Return (X, Y) of the center of cell containing provided text 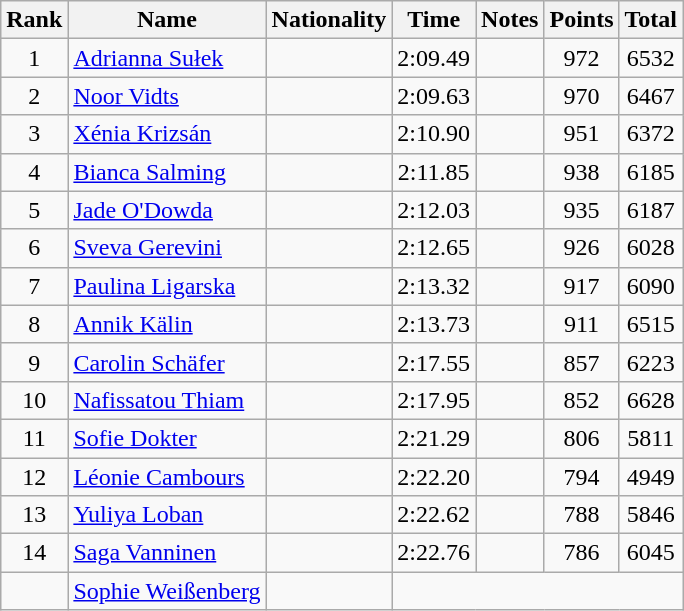
Time (434, 20)
Sophie Weißenberg (167, 591)
8 (34, 324)
2:17.55 (434, 362)
Saga Vanninen (167, 553)
10 (34, 400)
11 (34, 438)
12 (34, 477)
2:13.73 (434, 324)
2:21.29 (434, 438)
2:11.85 (434, 172)
951 (582, 134)
2:09.63 (434, 96)
Annik Kälin (167, 324)
4 (34, 172)
Léonie Cambours (167, 477)
6467 (651, 96)
6532 (651, 58)
6045 (651, 553)
6 (34, 248)
6223 (651, 362)
2:22.76 (434, 553)
Points (582, 20)
6515 (651, 324)
Jade O'Dowda (167, 210)
857 (582, 362)
7 (34, 286)
6028 (651, 248)
Noor Vidts (167, 96)
806 (582, 438)
Nafissatou Thiam (167, 400)
2:17.95 (434, 400)
1 (34, 58)
5 (34, 210)
2:22.62 (434, 515)
2:13.32 (434, 286)
6185 (651, 172)
Rank (34, 20)
Total (651, 20)
6187 (651, 210)
Sofie Dokter (167, 438)
5846 (651, 515)
5811 (651, 438)
2:12.65 (434, 248)
935 (582, 210)
917 (582, 286)
788 (582, 515)
2 (34, 96)
Yuliya Loban (167, 515)
2:12.03 (434, 210)
6372 (651, 134)
Bianca Salming (167, 172)
Sveva Gerevini (167, 248)
786 (582, 553)
794 (582, 477)
938 (582, 172)
Name (167, 20)
Notes (510, 20)
6090 (651, 286)
Paulina Ligarska (167, 286)
4949 (651, 477)
970 (582, 96)
911 (582, 324)
13 (34, 515)
3 (34, 134)
852 (582, 400)
9 (34, 362)
Adrianna Sułek (167, 58)
972 (582, 58)
2:22.20 (434, 477)
2:10.90 (434, 134)
14 (34, 553)
Xénia Krizsán (167, 134)
Nationality (329, 20)
926 (582, 248)
Carolin Schäfer (167, 362)
6628 (651, 400)
2:09.49 (434, 58)
